Locate the cell with the specified text and output its (x, y) center coordinate. 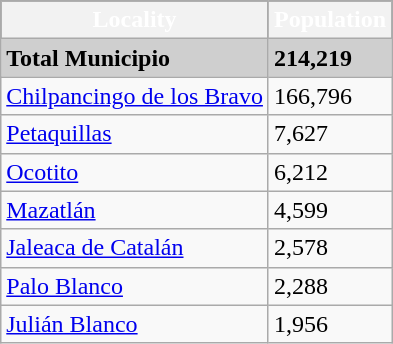
Petaquillas (135, 134)
6,212 (330, 172)
214,219 (330, 58)
Ocotito (135, 172)
Total Municipio (135, 58)
Locality (135, 20)
Mazatlán (135, 210)
Palo Blanco (135, 286)
166,796 (330, 96)
Julián Blanco (135, 324)
Jaleaca de Catalán (135, 248)
2,288 (330, 286)
Chilpancingo de los Bravo (135, 96)
1,956 (330, 324)
4,599 (330, 210)
7,627 (330, 134)
2,578 (330, 248)
Population (330, 20)
